Provide the (X, Y) coordinate of the cell's center where the given text is located.  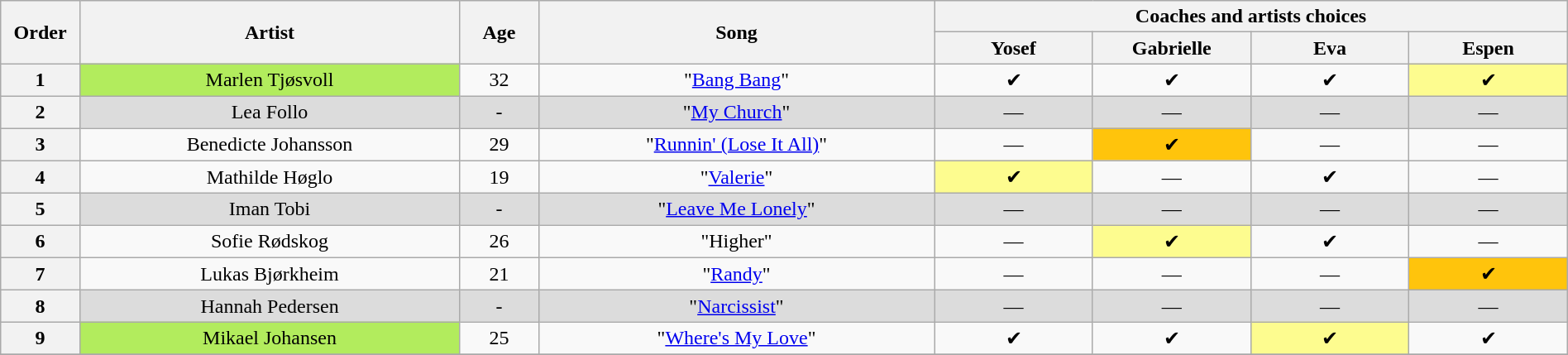
"Valerie" (736, 177)
Eva (1330, 48)
Lukas Bjørkheim (270, 274)
1 (41, 80)
26 (500, 242)
Lea Follo (270, 112)
5 (41, 209)
Iman Tobi (270, 209)
19 (500, 177)
2 (41, 112)
21 (500, 274)
32 (500, 80)
7 (41, 274)
9 (41, 338)
"Where's My Love" (736, 338)
4 (41, 177)
"Narcissist" (736, 306)
Song (736, 32)
Artist (270, 32)
"Higher" (736, 242)
"My Church" (736, 112)
3 (41, 144)
Espen (1489, 48)
Order (41, 32)
Sofie Rødskog (270, 242)
25 (500, 338)
"Leave Me Lonely" (736, 209)
"Bang Bang" (736, 80)
Age (500, 32)
Marlen Tjøsvoll (270, 80)
Mathilde Høglo (270, 177)
Mikael Johansen (270, 338)
Yosef (1014, 48)
6 (41, 242)
29 (500, 144)
"Runnin' (Lose It All)" (736, 144)
Coaches and artists choices (1251, 17)
Gabrielle (1171, 48)
"Randy" (736, 274)
Hannah Pedersen (270, 306)
8 (41, 306)
Benedicte Johansson (270, 144)
